Output the (x, y) coordinate of the center of the cell containing the given text.  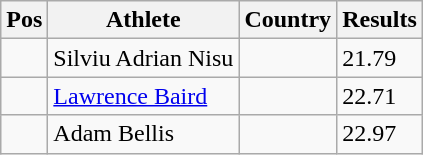
Results (380, 20)
Athlete (144, 20)
22.71 (380, 96)
Pos (24, 20)
21.79 (380, 58)
Lawrence Baird (144, 96)
Country (288, 20)
Adam Bellis (144, 134)
22.97 (380, 134)
Silviu Adrian Nisu (144, 58)
